Identify which cell holds the provided text, then report its [x, y] central coordinate. 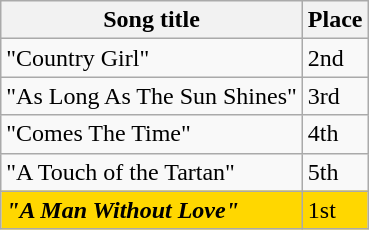
"As Long As The Sun Shines" [152, 96]
4th [335, 134]
"A Touch of the Tartan" [152, 172]
Song title [152, 20]
2nd [335, 58]
"Country Girl" [152, 58]
1st [335, 210]
"Comes The Time" [152, 134]
Place [335, 20]
3rd [335, 96]
5th [335, 172]
"A Man Without Love" [152, 210]
